Output the [x, y] coordinate of the center of the cell containing the given text.  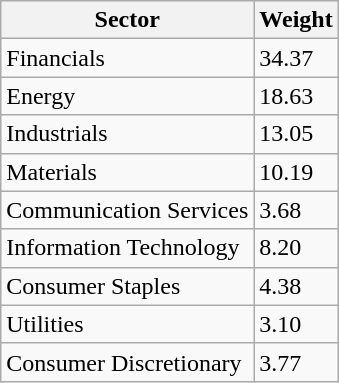
Utilities [128, 324]
3.68 [296, 210]
Financials [128, 58]
Weight [296, 20]
Energy [128, 96]
8.20 [296, 248]
Information Technology [128, 248]
Industrials [128, 134]
13.05 [296, 134]
Materials [128, 172]
Sector [128, 20]
Communication Services [128, 210]
3.10 [296, 324]
34.37 [296, 58]
4.38 [296, 286]
10.19 [296, 172]
Consumer Discretionary [128, 362]
3.77 [296, 362]
18.63 [296, 96]
Consumer Staples [128, 286]
